Identify which cell holds the provided text, then report its [x, y] central coordinate. 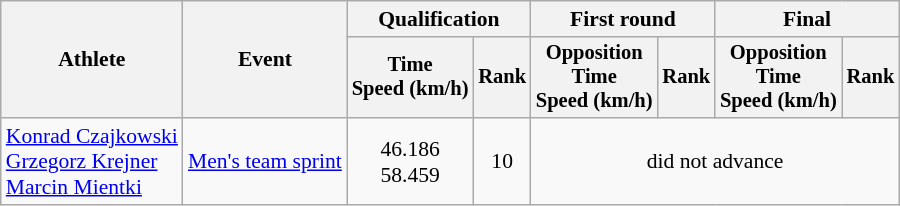
did not advance [715, 162]
Athlete [92, 60]
Final [807, 19]
TimeSpeed (km/h) [410, 78]
Qualification [439, 19]
Men's team sprint [265, 162]
Konrad CzajkowskiGrzegorz KrejnerMarcin Mientki [92, 162]
10 [502, 162]
First round [623, 19]
Event [265, 60]
46.18658.459 [410, 162]
